Provide the [x, y] coordinate of the cell's center where the given text is located.  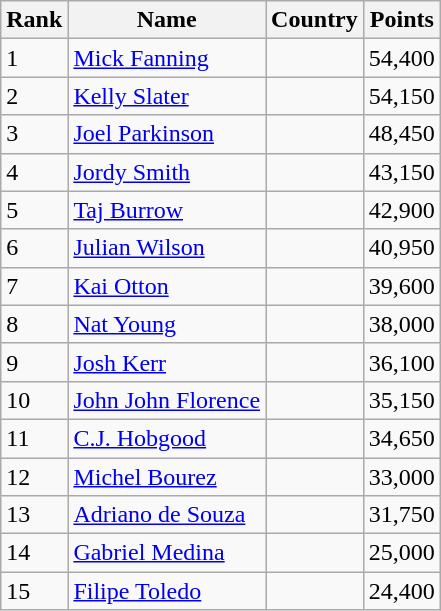
1 [34, 58]
39,600 [402, 286]
54,400 [402, 58]
6 [34, 248]
40,950 [402, 248]
14 [34, 553]
15 [34, 591]
3 [34, 134]
35,150 [402, 400]
34,650 [402, 438]
Jordy Smith [167, 172]
12 [34, 477]
Michel Bourez [167, 477]
7 [34, 286]
Nat Young [167, 324]
Name [167, 20]
4 [34, 172]
11 [34, 438]
31,750 [402, 515]
Points [402, 20]
Gabriel Medina [167, 553]
Julian Wilson [167, 248]
43,150 [402, 172]
13 [34, 515]
Adriano de Souza [167, 515]
John John Florence [167, 400]
Kai Otton [167, 286]
24,400 [402, 591]
8 [34, 324]
Josh Kerr [167, 362]
36,100 [402, 362]
C.J. Hobgood [167, 438]
54,150 [402, 96]
5 [34, 210]
Country [315, 20]
Mick Fanning [167, 58]
33,000 [402, 477]
48,450 [402, 134]
42,900 [402, 210]
25,000 [402, 553]
Rank [34, 20]
2 [34, 96]
Taj Burrow [167, 210]
Filipe Toledo [167, 591]
Joel Parkinson [167, 134]
9 [34, 362]
10 [34, 400]
38,000 [402, 324]
Kelly Slater [167, 96]
